Scan for the cell matching the given text and deliver its (X, Y) coordinate at center. 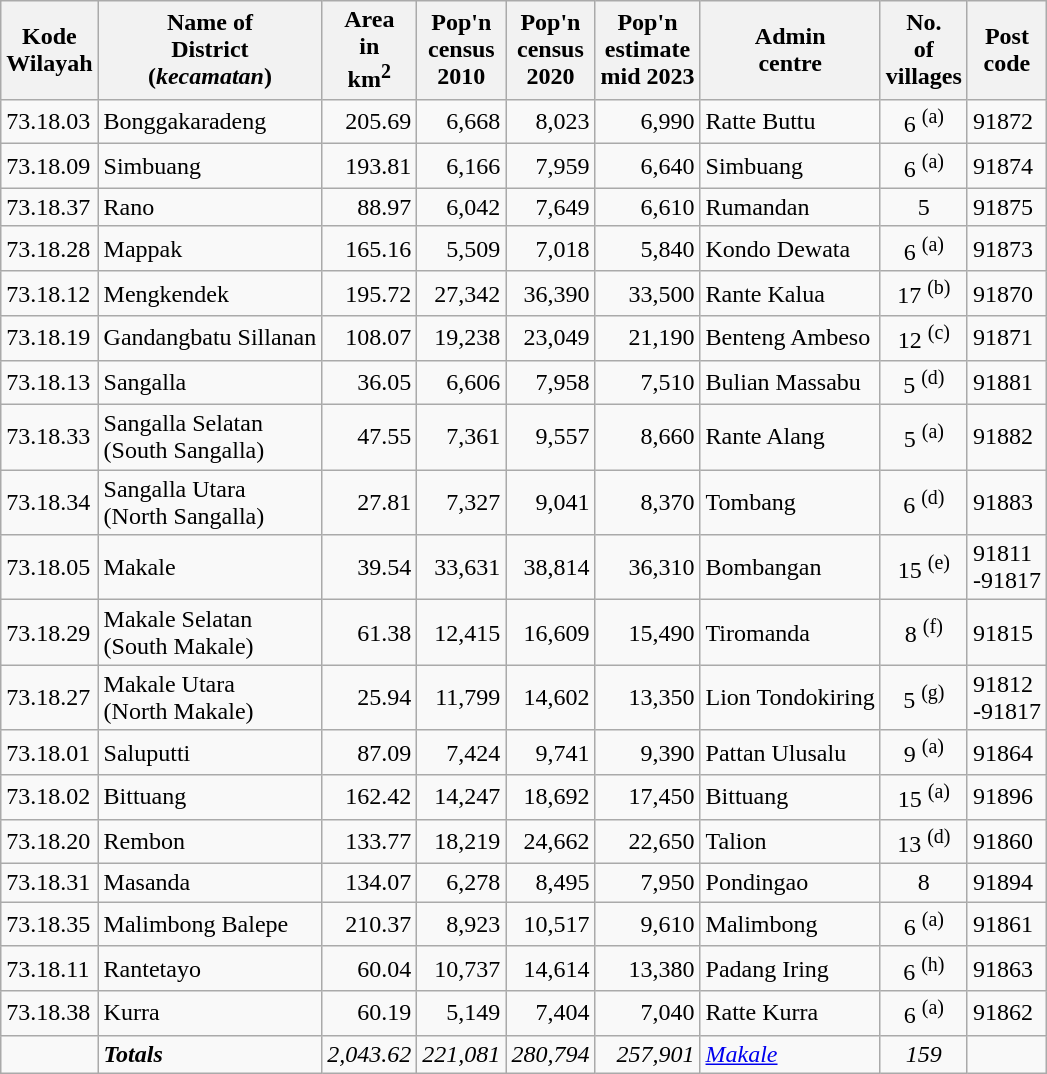
8,370 (648, 502)
195.72 (370, 294)
91871 (1006, 338)
Lion Tondokiring (790, 698)
Masanda (210, 883)
14,602 (550, 698)
91883 (1006, 502)
22,650 (648, 842)
162.42 (370, 798)
7,959 (550, 166)
221,081 (462, 1054)
73.18.02 (50, 798)
73.18.12 (50, 294)
5 (a) (924, 438)
91872 (1006, 122)
47.55 (370, 438)
Pop'ncensus2010 (462, 50)
No. ofvillages (924, 50)
133.77 (370, 842)
33,500 (648, 294)
Malimbong Balepe (210, 924)
Pop'ncensus 2020 (550, 50)
21,190 (648, 338)
2,043.62 (370, 1054)
60.19 (370, 1014)
61.38 (370, 632)
Totals (210, 1054)
6,166 (462, 166)
280,794 (550, 1054)
73.18.19 (50, 338)
91864 (1006, 752)
Kode Wilayah (50, 50)
91894 (1006, 883)
205.69 (370, 122)
7,040 (648, 1014)
Rumandan (790, 207)
7,404 (550, 1014)
88.97 (370, 207)
6,990 (648, 122)
91862 (1006, 1014)
6,042 (462, 207)
Area in km2 (370, 50)
9,390 (648, 752)
210.37 (370, 924)
108.07 (370, 338)
87.09 (370, 752)
10,737 (462, 968)
17,450 (648, 798)
73.18.13 (50, 382)
Bonggakaradeng (210, 122)
38,814 (550, 568)
7,958 (550, 382)
73.18.01 (50, 752)
6 (d) (924, 502)
5 (d) (924, 382)
193.81 (370, 166)
91870 (1006, 294)
6,610 (648, 207)
9,610 (648, 924)
91882 (1006, 438)
25.94 (370, 698)
16,609 (550, 632)
Mengkendek (210, 294)
91881 (1006, 382)
Makale Utara (North Makale) (210, 698)
Pop'nestimate mid 2023 (648, 50)
Makale Selatan (South Makale) (210, 632)
Pondingao (790, 883)
Admincentre (790, 50)
5,840 (648, 248)
6,668 (462, 122)
Rante Alang (790, 438)
9,041 (550, 502)
7,950 (648, 883)
Ratte Kurra (790, 1014)
Pattan Ulusalu (790, 752)
Rano (210, 207)
7,424 (462, 752)
33,631 (462, 568)
91874 (1006, 166)
91811-91817 (1006, 568)
17 (b) (924, 294)
Ratte Buttu (790, 122)
15,490 (648, 632)
60.04 (370, 968)
13 (d) (924, 842)
Rantetayo (210, 968)
Rembon (210, 842)
27,342 (462, 294)
6,640 (648, 166)
91812-91817 (1006, 698)
134.07 (370, 883)
257,901 (648, 1054)
8,023 (550, 122)
7,510 (648, 382)
8 (f) (924, 632)
9,557 (550, 438)
13,380 (648, 968)
91896 (1006, 798)
10,517 (550, 924)
Saluputti (210, 752)
Malimbong (790, 924)
73.18.28 (50, 248)
7,327 (462, 502)
39.54 (370, 568)
Sangalla Selatan (South Sangalla) (210, 438)
Rante Kalua (790, 294)
12 (c) (924, 338)
8,660 (648, 438)
7,649 (550, 207)
5 (g) (924, 698)
9,741 (550, 752)
Sangalla Utara (North Sangalla) (210, 502)
Bombangan (790, 568)
Name ofDistrict(kecamatan) (210, 50)
Postcode (1006, 50)
91815 (1006, 632)
Tiromanda (790, 632)
91875 (1006, 207)
15 (e) (924, 568)
7,361 (462, 438)
6,606 (462, 382)
9 (a) (924, 752)
73.18.31 (50, 883)
Bulian Massabu (790, 382)
73.18.37 (50, 207)
73.18.35 (50, 924)
73.18.11 (50, 968)
12,415 (462, 632)
7,018 (550, 248)
73.18.33 (50, 438)
Talion (790, 842)
5,509 (462, 248)
6,278 (462, 883)
Sangalla (210, 382)
Benteng Ambeso (790, 338)
8 (924, 883)
13,350 (648, 698)
36,390 (550, 294)
73.18.05 (50, 568)
165.16 (370, 248)
73.18.38 (50, 1014)
18,692 (550, 798)
36.05 (370, 382)
36,310 (648, 568)
73.18.09 (50, 166)
73.18.34 (50, 502)
91863 (1006, 968)
91873 (1006, 248)
5 (924, 207)
8,923 (462, 924)
159 (924, 1054)
91860 (1006, 842)
8,495 (550, 883)
27.81 (370, 502)
24,662 (550, 842)
Kurra (210, 1014)
73.18.03 (50, 122)
14,247 (462, 798)
73.18.29 (50, 632)
23,049 (550, 338)
Kondo Dewata (790, 248)
11,799 (462, 698)
Gandangbatu Sillanan (210, 338)
91861 (1006, 924)
73.18.20 (50, 842)
18,219 (462, 842)
6 (h) (924, 968)
Tombang (790, 502)
73.18.27 (50, 698)
5,149 (462, 1014)
Padang Iring (790, 968)
19,238 (462, 338)
Mappak (210, 248)
15 (a) (924, 798)
14,614 (550, 968)
